From the cell containing the given text, extract its center point as [x, y] coordinate. 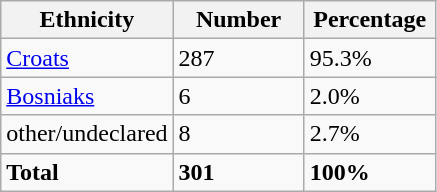
other/undeclared [87, 134]
Bosniaks [87, 96]
2.7% [370, 134]
Croats [87, 58]
100% [370, 172]
2.0% [370, 96]
Ethnicity [87, 20]
Percentage [370, 20]
6 [238, 96]
Number [238, 20]
95.3% [370, 58]
301 [238, 172]
8 [238, 134]
Total [87, 172]
287 [238, 58]
